From the cell containing the given text, extract its center point as (x, y) coordinate. 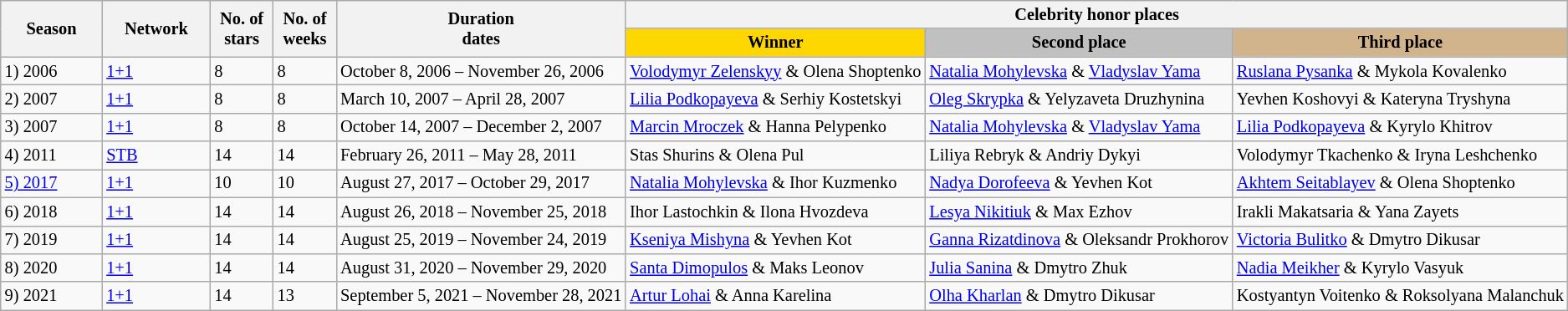
Nadya Dorofeeva & Yevhen Kot (1079, 183)
Marcin Mroczek & Hanna Pelypenko (775, 127)
Lilia Podkopayeva & Serhiy Kostetskyi (775, 99)
13 (304, 296)
August 25, 2019 – November 24, 2019 (481, 240)
August 31, 2020 – November 29, 2020 (481, 268)
Oleg Skrypka & Yelyzaveta Druzhynina (1079, 99)
No. ofstars (241, 28)
4) 2011 (52, 155)
Lesya Nikitiuk & Max Ezhov (1079, 212)
Natalia Mohylevska & Ihor Kuzmenko (775, 183)
7) 2019 (52, 240)
Victoria Bulitko & Dmytro Dikusar (1400, 240)
5) 2017 (52, 183)
3) 2007 (52, 127)
1) 2006 (52, 71)
Network (156, 28)
Stas Shurins & Olena Pul (775, 155)
Kseniya Mishyna & Yevhen Kot (775, 240)
8) 2020 (52, 268)
October 14, 2007 – December 2, 2007 (481, 127)
9) 2021 (52, 296)
August 26, 2018 – November 25, 2018 (481, 212)
Third place (1400, 43)
STB (156, 155)
6) 2018 (52, 212)
Olha Kharlan & Dmytro Dikusar (1079, 296)
Season (52, 28)
Akhtem Seitablayev & Olena Shoptenko (1400, 183)
Santa Dimopulos & Maks Leonov (775, 268)
Lilia Podkopayeva & Kyrylo Khitrov (1400, 127)
2) 2007 (52, 99)
Celebrity honor places (1097, 14)
Volodymyr Tkachenko & Iryna Leshchenko (1400, 155)
Winner (775, 43)
August 27, 2017 – October 29, 2017 (481, 183)
Kostyantyn Voitenko & Roksolyana Malanchuk (1400, 296)
Liliya Rebryk & Andriy Dykyi (1079, 155)
Irakli Makatsaria & Yana Zayets (1400, 212)
Duration dates (481, 28)
Nadia Meikher & Kyrylo Vasyuk (1400, 268)
February 26, 2011 – May 28, 2011 (481, 155)
Ihor Lastochkin & Ilona Hvozdeva (775, 212)
September 5, 2021 – November 28, 2021 (481, 296)
Artur Lohai & Anna Karelina (775, 296)
Ruslana Pysanka & Mykola Kovalenko (1400, 71)
Yevhen Koshovyi & Kateryna Tryshyna (1400, 99)
Volodymyr Zelenskyy & Olena Shoptenko (775, 71)
No. ofweeks (304, 28)
Second place (1079, 43)
Julia Sanina & Dmytro Zhuk (1079, 268)
March 10, 2007 – April 28, 2007 (481, 99)
Ganna Rizatdinova & Oleksandr Prokhorov (1079, 240)
October 8, 2006 – November 26, 2006 (481, 71)
